Extract the [X, Y] coordinate from the center of the cell holding the provided text.  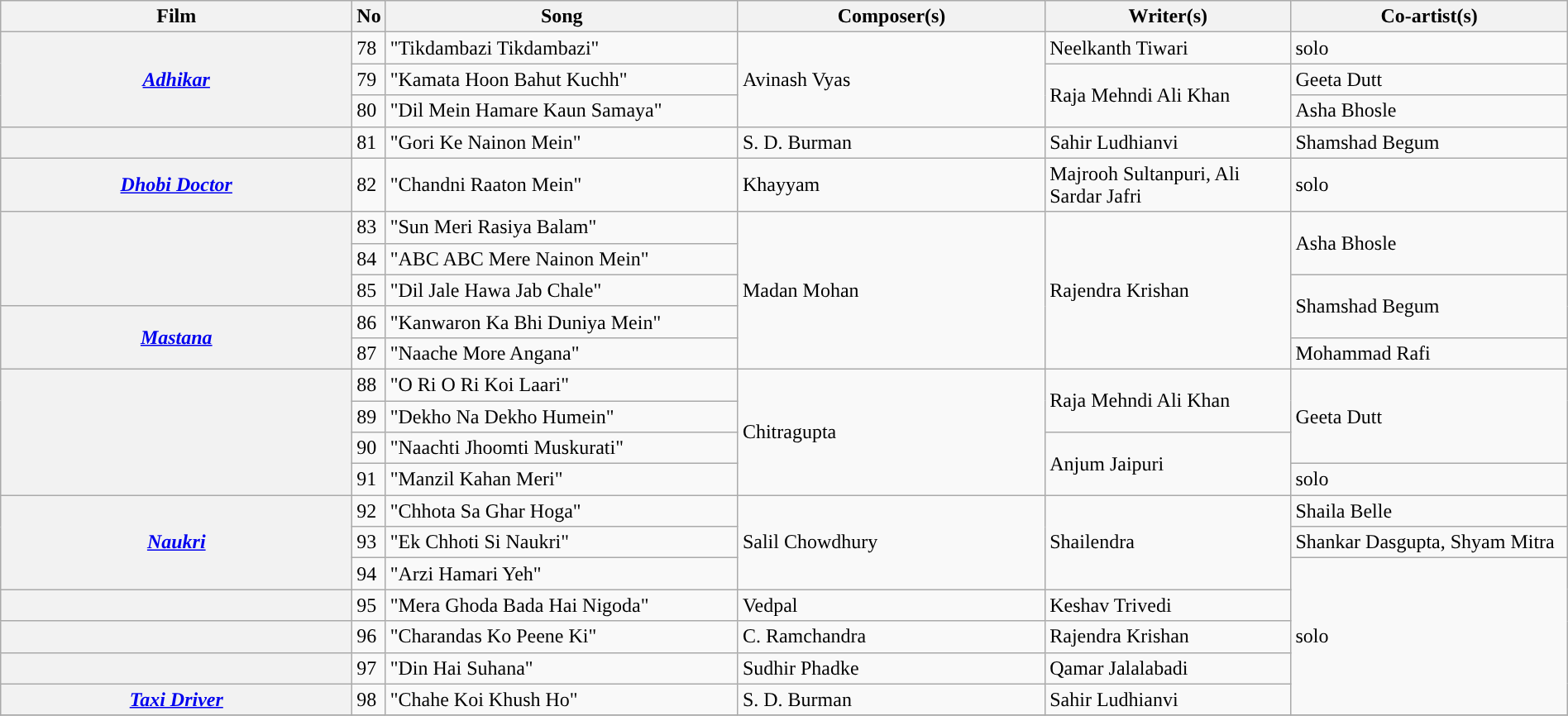
"Charandas Ko Peene Ki" [562, 637]
Taxi Driver [177, 699]
98 [369, 699]
Qamar Jalalabadi [1168, 668]
95 [369, 605]
"Naache More Angana" [562, 353]
88 [369, 384]
"Dil Jale Hawa Jab Chale" [562, 290]
"Mera Ghoda Bada Hai Nigoda" [562, 605]
"O Ri O Ri Koi Laari" [562, 384]
"Din Hai Suhana" [562, 668]
"Ek Chhoti Si Naukri" [562, 542]
85 [369, 290]
Khayyam [892, 185]
"Chandni Raaton Mein" [562, 185]
Naukri [177, 542]
"Arzi Hamari Yeh" [562, 574]
Keshav Trivedi [1168, 605]
82 [369, 185]
Co-artist(s) [1429, 17]
96 [369, 637]
Anjum Jaipuri [1168, 464]
Madan Mohan [892, 290]
91 [369, 480]
93 [369, 542]
"Sun Meri Rasiya Balam" [562, 227]
"Kamata Hoon Bahut Kuchh" [562, 79]
94 [369, 574]
Shailendra [1168, 542]
Adhikar [177, 79]
81 [369, 142]
Vedpal [892, 605]
Mohammad Rafi [1429, 353]
78 [369, 48]
"Naachti Jhoomti Muskurati" [562, 448]
Salil Chowdhury [892, 542]
90 [369, 448]
"Dekho Na Dekho Humein" [562, 416]
"ABC ABC Mere Nainon Mein" [562, 259]
Shaila Belle [1429, 511]
92 [369, 511]
83 [369, 227]
Shankar Dasgupta, Shyam Mitra [1429, 542]
"Kanwaron Ka Bhi Duniya Mein" [562, 322]
Composer(s) [892, 17]
Chitragupta [892, 432]
C. Ramchandra [892, 637]
Film [177, 17]
No [369, 17]
Dhobi Doctor [177, 185]
87 [369, 353]
Majrooh Sultanpuri, Ali Sardar Jafri [1168, 185]
Song [562, 17]
"Dil Mein Hamare Kaun Samaya" [562, 111]
"Chhota Sa Ghar Hoga" [562, 511]
"Gori Ke Nainon Mein" [562, 142]
86 [369, 322]
84 [369, 259]
Avinash Vyas [892, 79]
Mastana [177, 337]
Writer(s) [1168, 17]
97 [369, 668]
"Tikdambazi Tikdambazi" [562, 48]
"Chahe Koi Khush Ho" [562, 699]
"Manzil Kahan Meri" [562, 480]
Neelkanth Tiwari [1168, 48]
80 [369, 111]
89 [369, 416]
Sudhir Phadke [892, 668]
79 [369, 79]
